Find where the given text appears and provide that cell's center as (X, Y) coordinate. 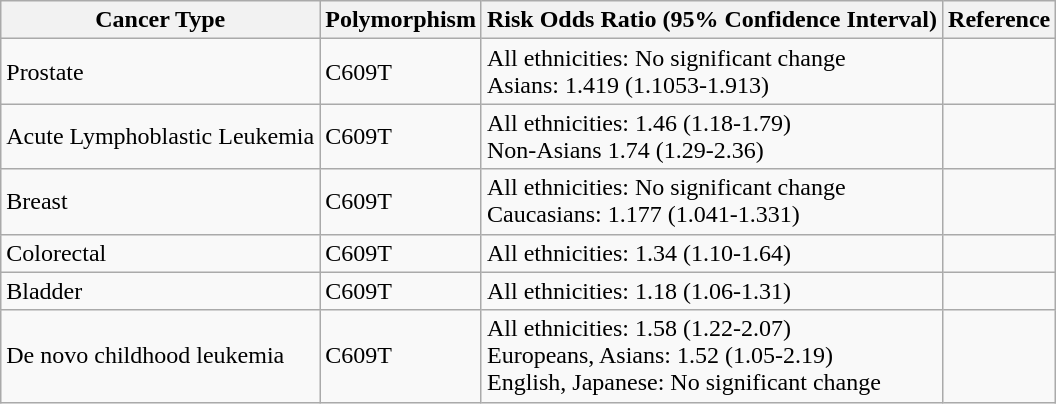
All ethnicities: 1.46 (1.18-1.79)Non-Asians 1.74 (1.29-2.36) (712, 136)
Colorectal (160, 253)
All ethnicities: No significant changeCaucasians: 1.177 (1.041-1.331) (712, 202)
Acute Lymphoblastic Leukemia (160, 136)
Cancer Type (160, 20)
All ethnicities: 1.18 (1.06-1.31) (712, 291)
Risk Odds Ratio (95% Confidence Interval) (712, 20)
All ethnicities: 1.34 (1.10-1.64) (712, 253)
All ethnicities: No significant changeAsians: 1.419 (1.1053-1.913) (712, 72)
Breast (160, 202)
All ethnicities: 1.58 (1.22-2.07)Europeans, Asians: 1.52 (1.05-2.19) English, Japanese: No significant change (712, 356)
Bladder (160, 291)
De novo childhood leukemia (160, 356)
Reference (1000, 20)
Polymorphism (401, 20)
Prostate (160, 72)
